Return the [x, y] coordinate for the center point of the cell that contains the specified text.  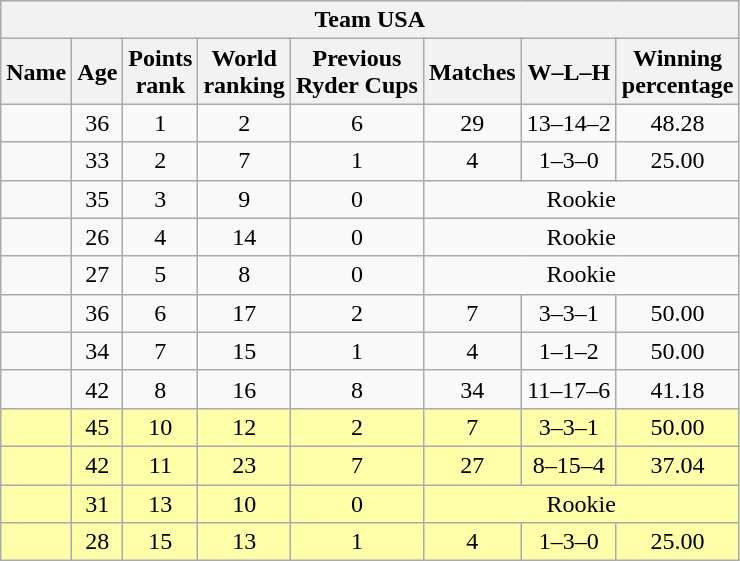
5 [160, 275]
Age [98, 72]
31 [98, 503]
1–1–2 [568, 351]
33 [98, 161]
Name [36, 72]
13–14–2 [568, 123]
Winningpercentage [678, 72]
Team USA [370, 20]
Worldranking [244, 72]
11 [160, 465]
PreviousRyder Cups [356, 72]
29 [472, 123]
28 [98, 542]
45 [98, 427]
35 [98, 199]
23 [244, 465]
41.18 [678, 389]
26 [98, 237]
17 [244, 313]
37.04 [678, 465]
Matches [472, 72]
Pointsrank [160, 72]
3 [160, 199]
9 [244, 199]
16 [244, 389]
14 [244, 237]
11–17–6 [568, 389]
W–L–H [568, 72]
8–15–4 [568, 465]
12 [244, 427]
48.28 [678, 123]
